Find where the given text appears and provide that cell's center as (x, y) coordinate. 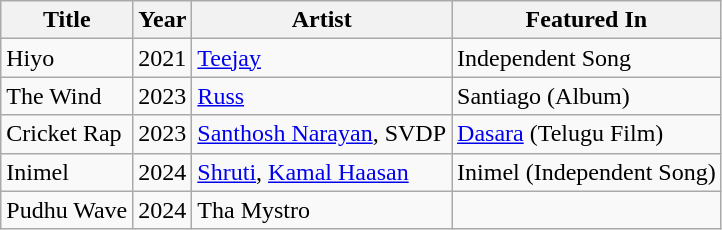
Teejay (322, 58)
2021 (162, 58)
Shruti, Kamal Haasan (322, 172)
Featured In (587, 20)
Cricket Rap (67, 134)
Pudhu Wave (67, 210)
Santiago (Album) (587, 96)
Santhosh Narayan, SVDP (322, 134)
Russ (322, 96)
Inimel (Independent Song) (587, 172)
Dasara (Telugu Film) (587, 134)
Tha Mystro (322, 210)
Hiyo (67, 58)
Inimel (67, 172)
Independent Song (587, 58)
Title (67, 20)
Year (162, 20)
Artist (322, 20)
The Wind (67, 96)
